For the text-containing cell, return its midpoint in [x, y] coordinate format. 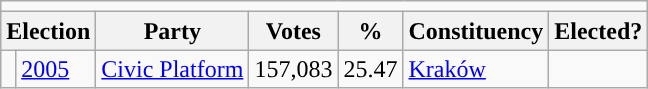
25.47 [370, 69]
157,083 [294, 69]
Election [48, 31]
2005 [56, 69]
Civic Platform [172, 69]
Constituency [476, 31]
Kraków [476, 69]
Elected? [598, 31]
% [370, 31]
Party [172, 31]
Votes [294, 31]
